Scan for the cell matching the given text and deliver its (X, Y) coordinate at center. 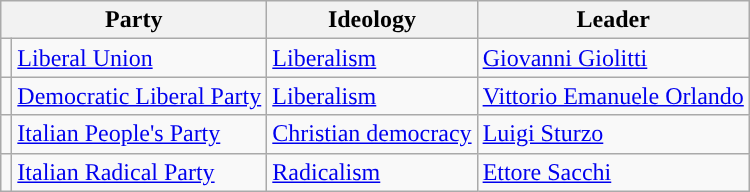
Party (134, 20)
Radicalism (372, 172)
Christian democracy (372, 134)
Italian People's Party (140, 134)
Ettore Sacchi (613, 172)
Italian Radical Party (140, 172)
Luigi Sturzo (613, 134)
Vittorio Emanuele Orlando (613, 96)
Ideology (372, 20)
Leader (613, 20)
Giovanni Giolitti (613, 58)
Democratic Liberal Party (140, 96)
Liberal Union (140, 58)
